Identify which cell holds the provided text, then report its (X, Y) central coordinate. 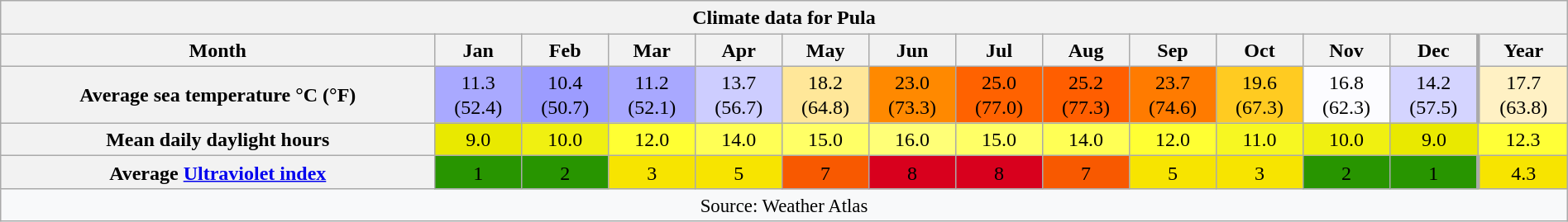
Sep (1173, 50)
13.7(56.7) (739, 94)
Jan (478, 50)
11.2(52.1) (652, 94)
Average Ultraviolet index (218, 172)
Average sea temperature °C (°F) (218, 94)
12.3 (1523, 139)
18.2(64.8) (825, 94)
Feb (566, 50)
23.7(74.6) (1173, 94)
19.6(67.3) (1260, 94)
11.3(52.4) (478, 94)
25.2(77.3) (1087, 94)
Aug (1087, 50)
Oct (1260, 50)
Year (1523, 50)
Source: Weather Atlas (784, 205)
Mean daily daylight hours (218, 139)
16.8(62.3) (1346, 94)
Apr (739, 50)
17.7(63.8) (1523, 94)
Jul (999, 50)
11.0 (1260, 139)
16.0 (913, 139)
Nov (1346, 50)
4.3 (1523, 172)
May (825, 50)
25.0(77.0) (999, 94)
Mar (652, 50)
14.2(57.5) (1434, 94)
23.0(73.3) (913, 94)
Dec (1434, 50)
10.4(50.7) (566, 94)
Climate data for Pula (784, 17)
Month (218, 50)
Jun (913, 50)
